Identify which cell holds the provided text, then report its (x, y) central coordinate. 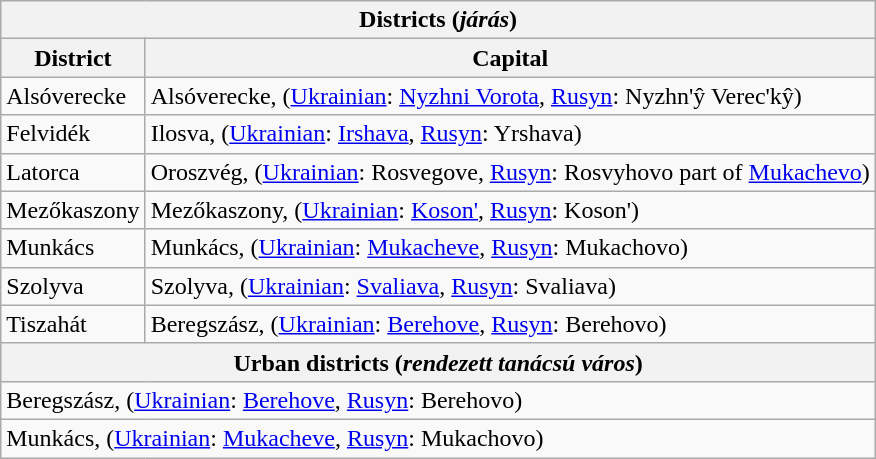
Oroszvég, (Ukrainian: Rosvegove, Rusyn: Rosvyhovo part of Mukachevo) (510, 172)
Felvidék (73, 134)
Alsóverecke (73, 96)
Capital (510, 58)
Szolyva (73, 286)
Latorca (73, 172)
District (73, 58)
Alsóverecke, (Ukrainian: Nyzhni Vorota, Rusyn: Nyzhn'ŷ Verec'kŷ) (510, 96)
Mezőkaszony, (Ukrainian: Koson', Rusyn: Koson') (510, 210)
Munkács (73, 248)
Tiszahát (73, 324)
Szolyva, (Ukrainian: Svaliava, Rusyn: Svaliava) (510, 286)
Mezőkaszony (73, 210)
Districts (járás) (438, 20)
Ilosva, (Ukrainian: Irshava, Rusyn: Yrshava) (510, 134)
Urban districts (rendezett tanácsú város) (438, 362)
